Capture the cell that displays the provided text and extract its [X, Y] central coordinate. 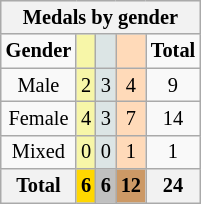
Female [38, 118]
24 [173, 186]
2 [86, 85]
Gender [38, 51]
9 [173, 85]
Mixed [38, 152]
Medals by gender [100, 17]
7 [131, 118]
14 [173, 118]
Male [38, 85]
12 [131, 186]
